Identify which cell holds the provided text, then report its [x, y] central coordinate. 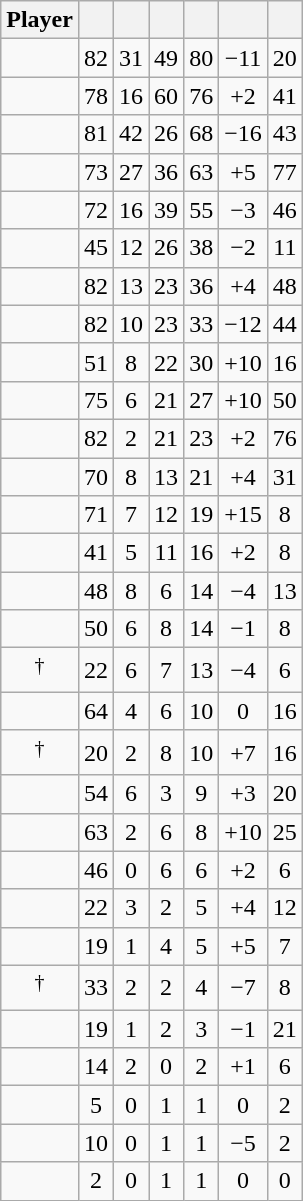
72 [96, 210]
64 [96, 711]
73 [96, 172]
−2 [244, 248]
77 [284, 172]
70 [96, 477]
60 [166, 96]
43 [284, 134]
51 [96, 362]
−12 [244, 324]
25 [284, 832]
−16 [244, 134]
78 [96, 96]
+3 [244, 794]
38 [202, 248]
+1 [244, 1067]
55 [202, 210]
+7 [244, 752]
−11 [244, 58]
−3 [244, 210]
49 [166, 58]
45 [96, 248]
+15 [244, 515]
71 [96, 515]
9 [202, 794]
68 [202, 134]
75 [96, 400]
−7 [244, 988]
44 [284, 324]
30 [202, 362]
54 [96, 794]
80 [202, 58]
39 [166, 210]
−5 [244, 1143]
42 [132, 134]
81 [96, 134]
Player [40, 20]
